Provide the [x, y] coordinate of the cell's center where the given text is located.  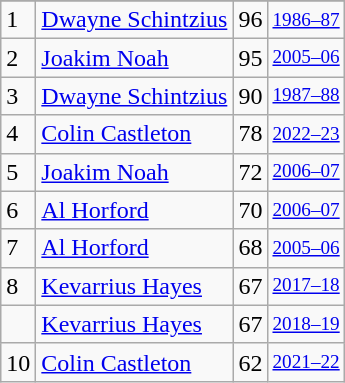
62 [250, 362]
2022–23 [306, 134]
90 [250, 96]
96 [250, 20]
2021–22 [306, 362]
5 [18, 172]
2 [18, 58]
3 [18, 96]
68 [250, 248]
10 [18, 362]
70 [250, 210]
72 [250, 172]
8 [18, 286]
4 [18, 134]
2017–18 [306, 286]
7 [18, 248]
95 [250, 58]
1987–88 [306, 96]
1 [18, 20]
78 [250, 134]
2018–19 [306, 324]
6 [18, 210]
1986–87 [306, 20]
